From the cell containing the given text, extract its center point as (X, Y) coordinate. 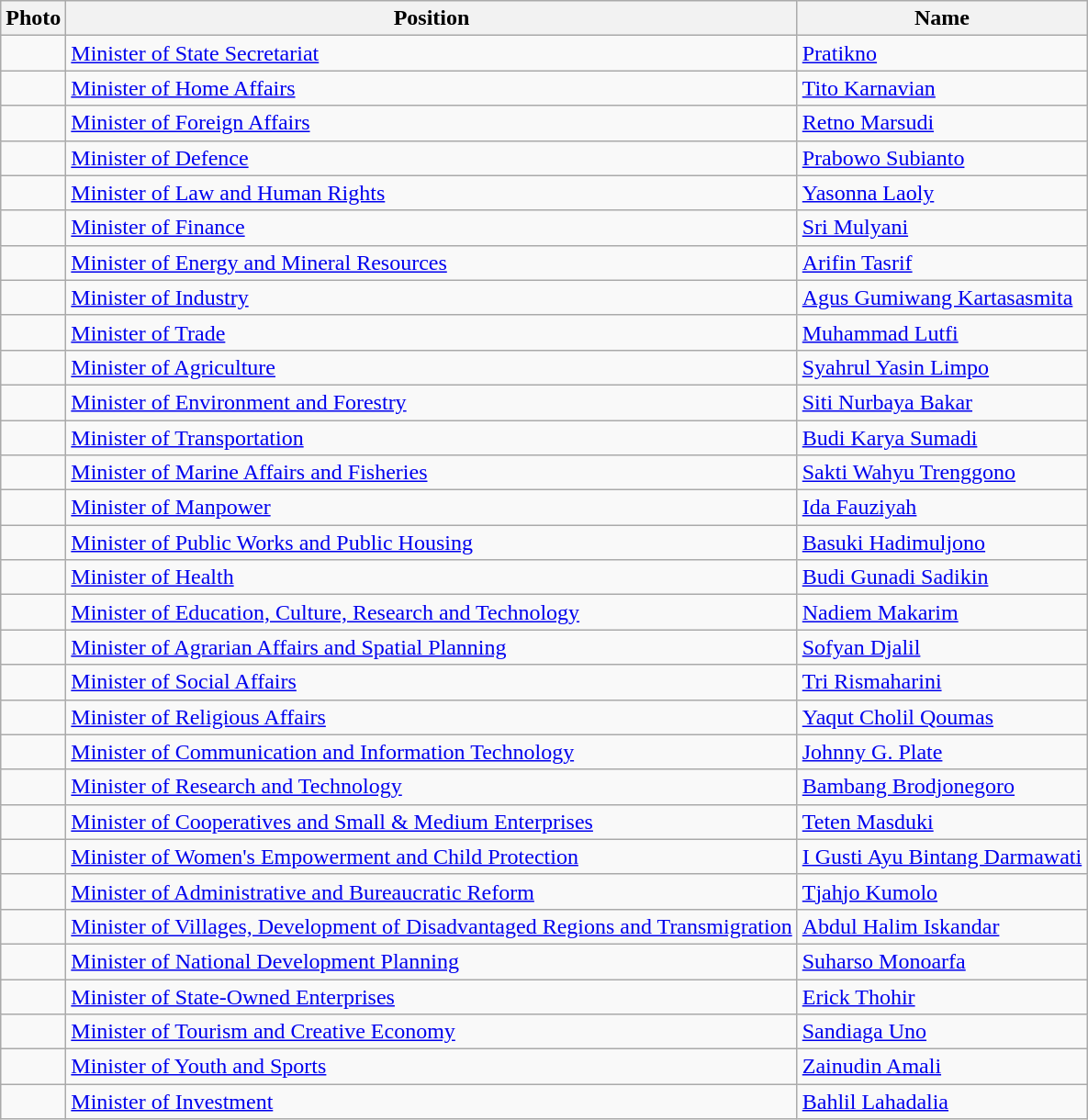
Pratikno (942, 53)
Agus Gumiwang Kartasasmita (942, 297)
Minister of Marine Affairs and Fisheries (432, 473)
Prabowo Subianto (942, 158)
Minister of Industry (432, 297)
Zainudin Amali (942, 1067)
Minister of State Secretariat (432, 53)
Siti Nurbaya Bakar (942, 402)
Minister of Environment and Forestry (432, 402)
Minister of Tourism and Creative Economy (432, 1032)
Minister of Education, Culture, Research and Technology (432, 612)
Teten Masduki (942, 822)
Photo (33, 18)
Minister of State-Owned Enterprises (432, 996)
Name (942, 18)
Minister of Research and Technology (432, 787)
Minister of Agrarian Affairs and Spatial Planning (432, 647)
Minister of Agriculture (432, 367)
Sofyan Djalil (942, 647)
Ida Fauziyah (942, 508)
Abdul Halim Iskandar (942, 926)
Muhammad Lutfi (942, 332)
Sri Mulyani (942, 228)
Sandiaga Uno (942, 1032)
Sakti Wahyu Trenggono (942, 473)
Nadiem Makarim (942, 612)
Tito Karnavian (942, 88)
Minister of Health (432, 577)
Minister of Trade (432, 332)
Retno Marsudi (942, 123)
Minister of Social Affairs (432, 682)
Minister of Public Works and Public Housing (432, 543)
Minister of Women's Empowerment and Child Protection (432, 857)
Yasonna Laoly (942, 193)
Minister of Investment (432, 1102)
Tri Rismaharini (942, 682)
Yaqut Cholil Qoumas (942, 717)
Minister of Defence (432, 158)
Syahrul Yasin Limpo (942, 367)
Minister of Villages, Development of Disadvantaged Regions and Transmigration (432, 926)
Minister of Cooperatives and Small & Medium Enterprises (432, 822)
Minister of Youth and Sports (432, 1067)
Budi Karya Sumadi (942, 438)
Erick Thohir (942, 996)
Minister of Home Affairs (432, 88)
Suharso Monoarfa (942, 961)
Tjahjo Kumolo (942, 891)
I Gusti Ayu Bintang Darmawati (942, 857)
Minister of Finance (432, 228)
Arifin Tasrif (942, 263)
Minister of Religious Affairs (432, 717)
Minister of Administrative and Bureaucratic Reform (432, 891)
Minister of Transportation (432, 438)
Minister of Law and Human Rights (432, 193)
Bahlil Lahadalia (942, 1102)
Bambang Brodjonegoro (942, 787)
Minister of Manpower (432, 508)
Johnny G. Plate (942, 752)
Basuki Hadimuljono (942, 543)
Minister of Communication and Information Technology (432, 752)
Minister of National Development Planning (432, 961)
Minister of Energy and Mineral Resources (432, 263)
Position (432, 18)
Minister of Foreign Affairs (432, 123)
Budi Gunadi Sadikin (942, 577)
